Identify which cell holds the provided text, then report its [X, Y] central coordinate. 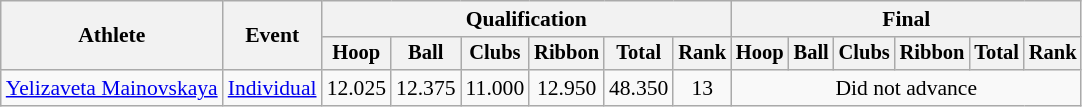
Athlete [112, 36]
Final [906, 19]
Event [272, 36]
13 [702, 88]
Qualification [526, 19]
48.350 [638, 88]
Did not advance [906, 88]
12.375 [426, 88]
11.000 [496, 88]
12.025 [356, 88]
Yelizaveta Mainovskaya [112, 88]
12.950 [566, 88]
Individual [272, 88]
